Output the (x, y) coordinate of the center of the cell containing the given text.  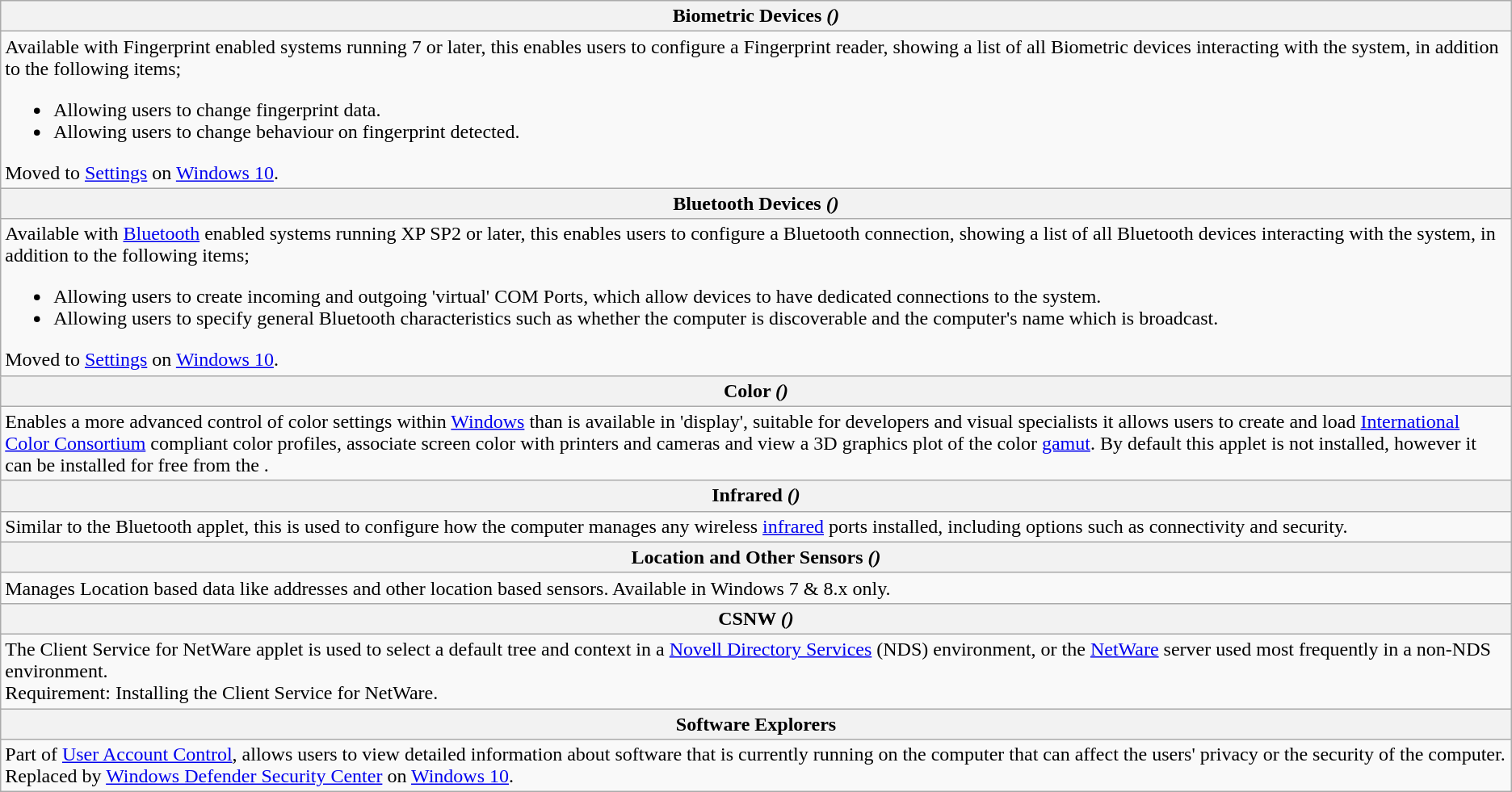
Bluetooth Devices () (756, 203)
Color () (756, 391)
CSNW () (756, 618)
Location and Other Sensors () (756, 557)
Software Explorers (756, 724)
Infrared () (756, 496)
Biometric Devices () (756, 16)
Manages Location based data like addresses and other location based sensors. Available in Windows 7 & 8.x only. (756, 588)
